Identify which cell holds the provided text, then report its [x, y] central coordinate. 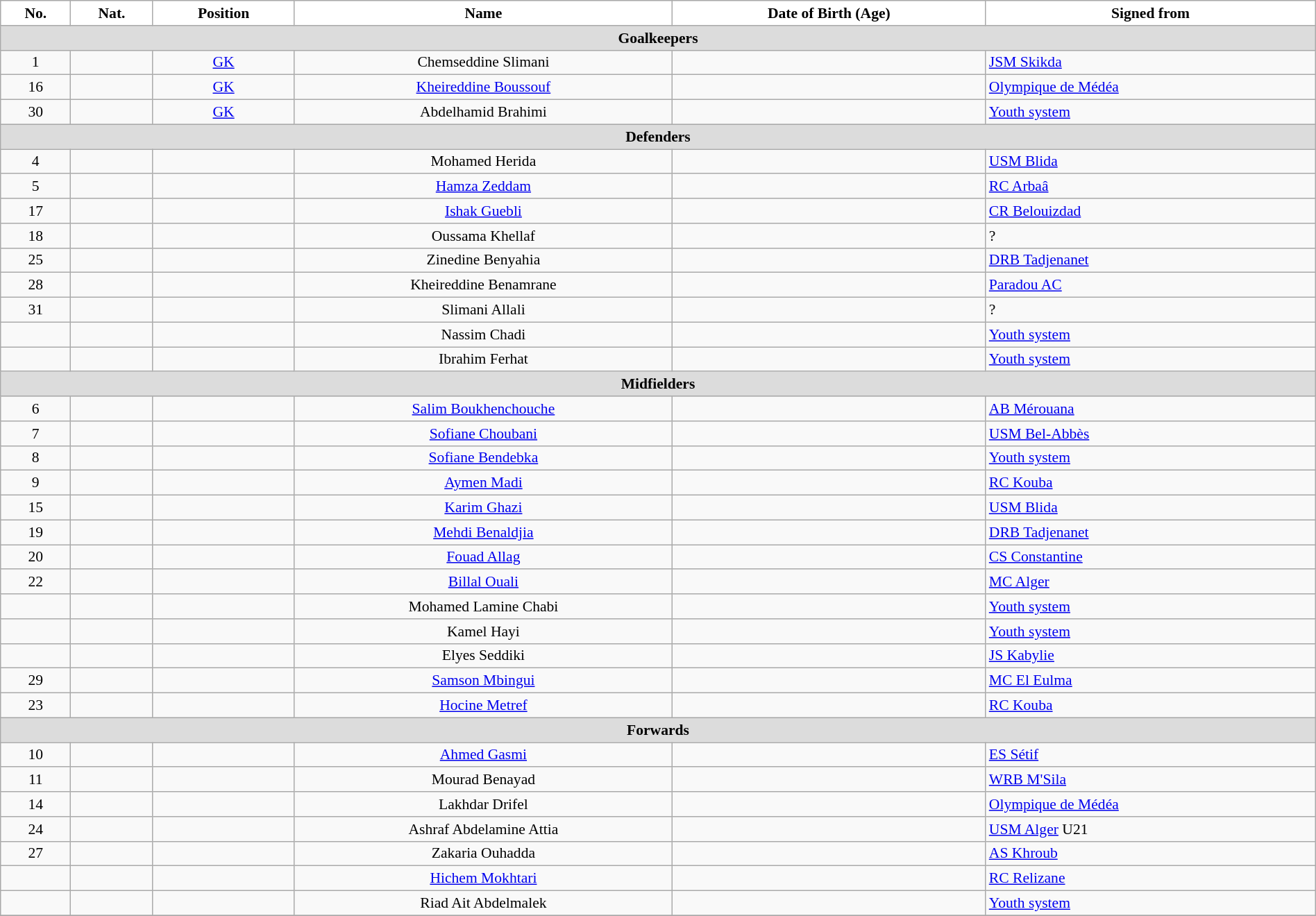
Chemseddine Slimani [483, 62]
RC Relizane [1151, 879]
Ahmed Gasmi [483, 755]
No. [36, 13]
Kamel Hayi [483, 631]
20 [36, 557]
Billal Ouali [483, 582]
Salim Boukhenchouche [483, 409]
28 [36, 285]
27 [36, 854]
CS Constantine [1151, 557]
22 [36, 582]
Elyes Seddiki [483, 656]
USM Bel-Abbès [1151, 434]
Nassim Chadi [483, 334]
Fouad Allag [483, 557]
JSM Skikda [1151, 62]
Midfielders [658, 384]
Samson Mbingui [483, 681]
10 [36, 755]
17 [36, 211]
4 [36, 162]
Defenders [658, 137]
Date of Birth (Age) [829, 13]
19 [36, 532]
Slimani Allali [483, 310]
16 [36, 87]
15 [36, 508]
JS Kabylie [1151, 656]
Forwards [658, 730]
Lakhdar Drifel [483, 804]
Ashraf Abdelamine Attia [483, 829]
AS Khroub [1151, 854]
Zakaria Ouhadda [483, 854]
Goalkeepers [658, 38]
Zinedine Benyahia [483, 260]
Mohamed Herida [483, 162]
Riad Ait Abdelmalek [483, 904]
31 [36, 310]
MC Alger [1151, 582]
7 [36, 434]
Mohamed Lamine Chabi [483, 607]
Kheireddine Boussouf [483, 87]
Kheireddine Benamrane [483, 285]
AB Mérouana [1151, 409]
24 [36, 829]
25 [36, 260]
Sofiane Choubani [483, 434]
8 [36, 458]
Ibrahim Ferhat [483, 359]
Abdelhamid Brahimi [483, 112]
MC El Eulma [1151, 681]
Sofiane Bendebka [483, 458]
6 [36, 409]
18 [36, 236]
Mehdi Benaldjia [483, 532]
Position [223, 13]
Oussama Khellaf [483, 236]
11 [36, 780]
Aymen Madi [483, 483]
23 [36, 706]
29 [36, 681]
Mourad Benayad [483, 780]
ES Sétif [1151, 755]
5 [36, 187]
9 [36, 483]
Ishak Guebli [483, 211]
14 [36, 804]
Hichem Mokhtari [483, 879]
30 [36, 112]
Signed from [1151, 13]
Karim Ghazi [483, 508]
Hamza Zeddam [483, 187]
RC Arbaâ [1151, 187]
Name [483, 13]
Hocine Metref [483, 706]
USM Alger U21 [1151, 829]
CR Belouizdad [1151, 211]
Nat. [112, 13]
Paradou AC [1151, 285]
1 [36, 62]
WRB M'Sila [1151, 780]
